Detect which cell encompasses the target text, then output its [x, y] center coordinate. 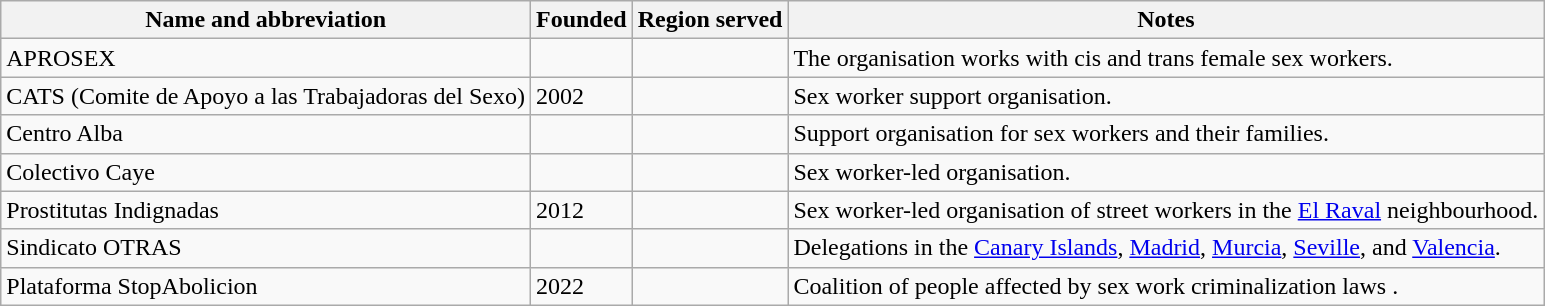
2002 [581, 96]
Name and abbreviation [266, 20]
Founded [581, 20]
Delegations in the Canary Islands, Madrid, Murcia, Seville, and Valencia. [1166, 248]
Sindicato OTRAS [266, 248]
2012 [581, 210]
Coalition of people affected by sex work criminalization laws . [1166, 286]
APROSEX [266, 58]
The organisation works with cis and trans female sex workers. [1166, 58]
Sex worker support organisation. [1166, 96]
2022 [581, 286]
Sex worker-led organisation. [1166, 172]
CATS (Comite de Apoyo a las Trabajadoras del Sexo) [266, 96]
Colectivo Caye [266, 172]
Notes [1166, 20]
Sex worker-led organisation of street workers in the El Raval neighbourhood. [1166, 210]
Centro Alba [266, 134]
Prostitutas Indignadas [266, 210]
Support organisation for sex workers and their families. [1166, 134]
Region served [710, 20]
Plataforma StopAbolicion [266, 286]
